Extract the (X, Y) coordinate from the center of the cell holding the provided text.  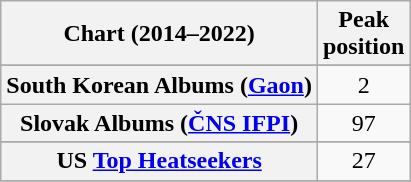
Peakposition (363, 34)
US Top Heatseekers (160, 161)
2 (363, 85)
Slovak Albums (ČNS IFPI) (160, 123)
South Korean Albums (Gaon) (160, 85)
Chart (2014–2022) (160, 34)
27 (363, 161)
97 (363, 123)
